Return the [X, Y] coordinate for the center point of the cell that contains the specified text.  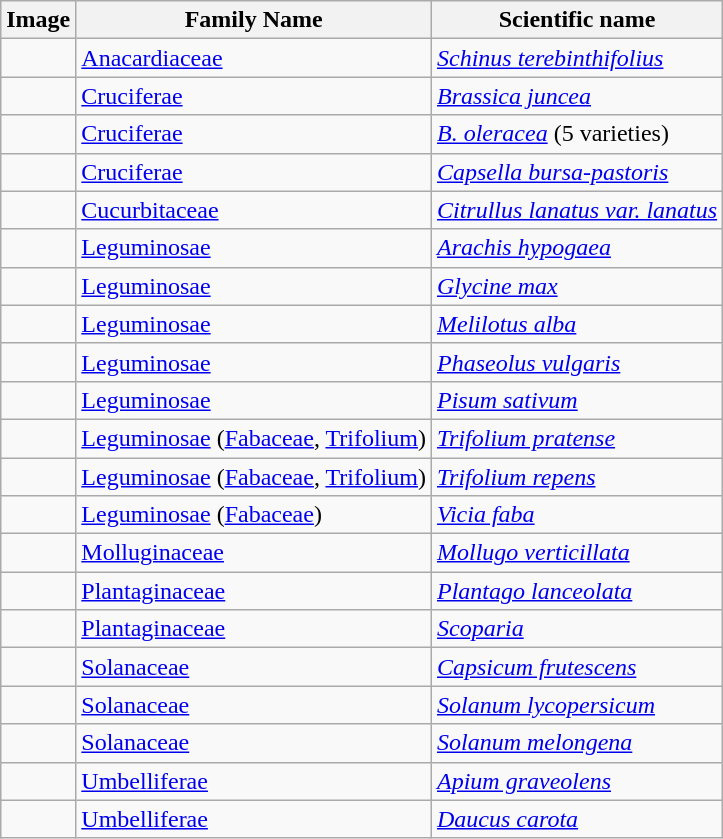
Solanum melongena [576, 743]
Plantago lanceolata [576, 591]
Leguminosae (Fabaceae) [254, 515]
Molluginaceae [254, 553]
B. oleracea (5 varieties) [576, 134]
Pisum sativum [576, 400]
Scientific name [576, 20]
Capsella bursa-pastoris [576, 172]
Anacardiaceae [254, 58]
Citrullus lanatus var. lanatus [576, 210]
Solanum lycopersicum [576, 705]
Apium graveolens [576, 781]
Scoparia [576, 629]
Trifolium pratense [576, 438]
Schinus terebinthifolius [576, 58]
Vicia faba [576, 515]
Melilotus alba [576, 324]
Mollugo verticillata [576, 553]
Arachis hypogaea [576, 248]
Brassica juncea [576, 96]
Glycine max [576, 286]
Daucus carota [576, 819]
Family Name [254, 20]
Cucurbitaceae [254, 210]
Capsicum frutescens [576, 667]
Image [38, 20]
Trifolium repens [576, 477]
Phaseolus vulgaris [576, 362]
